Return [X, Y] of the center of cell containing provided text 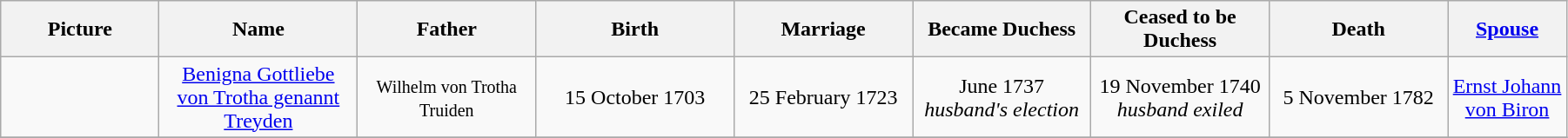
Picture [80, 30]
Spouse [1507, 30]
Became Duchess [1002, 30]
Benigna Gottliebe von Trotha genannt Treyden [258, 97]
June 1737husband's election [1002, 97]
15 October 1703 [635, 97]
Marriage [823, 30]
25 February 1723 [823, 97]
Ceased to be Duchess [1180, 30]
Birth [635, 30]
Father [447, 30]
Death [1359, 30]
Wilhelm von Trotha Truiden [447, 97]
19 November 1740husband exiled [1180, 97]
Ernst Johann von Biron [1507, 97]
Name [258, 30]
5 November 1782 [1359, 97]
